Detect which cell encompasses the target text, then output its (X, Y) center coordinate. 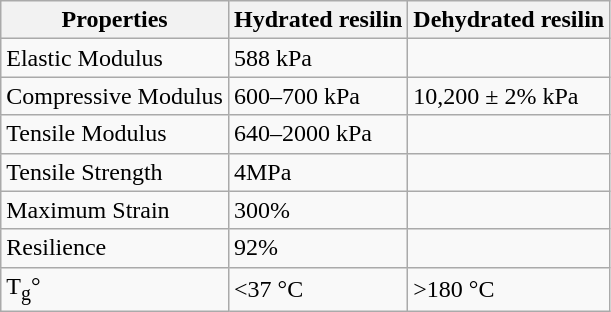
Dehydrated resilin (509, 20)
588 kPa (318, 58)
600–700 kPa (318, 96)
Properties (115, 20)
92% (318, 248)
Tensile Strength (115, 172)
640–2000 kPa (318, 134)
<37 °C (318, 289)
Compressive Modulus (115, 96)
10,200 ± 2% kPa (509, 96)
Elastic Modulus (115, 58)
Hydrated resilin (318, 20)
300% (318, 210)
Maximum Strain (115, 210)
Resilience (115, 248)
Tg° (115, 289)
4MPa (318, 172)
>180 °C (509, 289)
Tensile Modulus (115, 134)
